Search for the cell housing the specified text and yield its [X, Y] center coordinate. 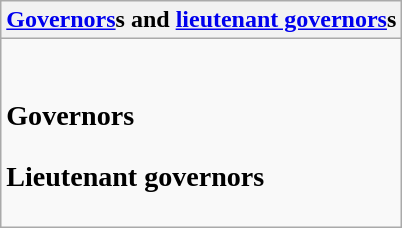
Governorss and lieutenant governorss [202, 20]
Governors Lieutenant governors [202, 133]
